Provide the (x, y) coordinate of the cell's center where the given text is located.  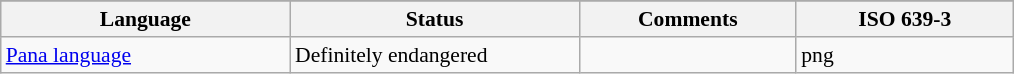
ISO 639-3 (904, 19)
Pana language (146, 54)
Language (146, 19)
Definitely endangered (434, 54)
png (904, 54)
Status (434, 19)
Comments (688, 19)
